Search for the cell housing the specified text and yield its (X, Y) center coordinate. 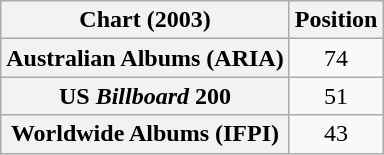
74 (336, 58)
43 (336, 134)
Position (336, 20)
US Billboard 200 (145, 96)
Australian Albums (ARIA) (145, 58)
51 (336, 96)
Worldwide Albums (IFPI) (145, 134)
Chart (2003) (145, 20)
